Search for the cell housing the specified text and yield its [x, y] center coordinate. 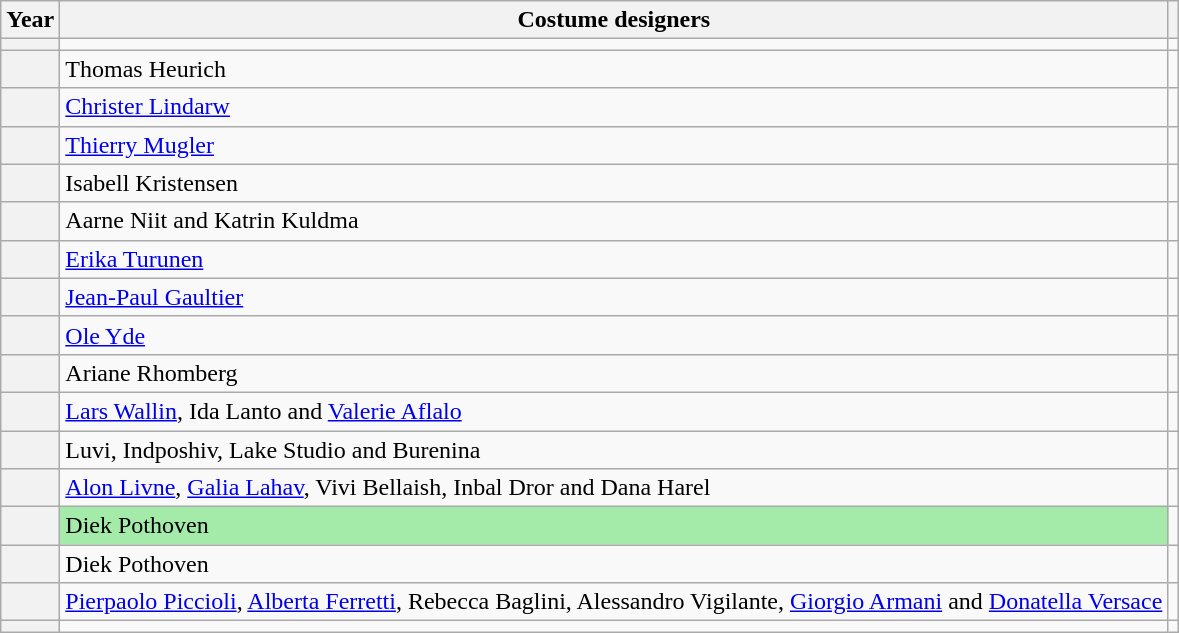
Year [30, 20]
Costume designers [614, 20]
Ole Yde [614, 335]
Isabell Kristensen [614, 183]
Alon Livne, Galia Lahav, Vivi Bellaish, Inbal Dror and Dana Harel [614, 488]
Pierpaolo Piccioli, Alberta Ferretti, Rebecca Baglini, Alessandro Vigilante, Giorgio Armani and Donatella Versace [614, 602]
Erika Turunen [614, 259]
Christer Lindarw [614, 107]
Thomas Heurich [614, 69]
Lars Wallin, Ida Lanto and Valerie Aflalo [614, 411]
Aarne Niit and Katrin Kuldma [614, 221]
Luvi, Indposhiv, Lake Studio and Burenina [614, 449]
Jean-Paul Gaultier [614, 297]
Ariane Rhomberg [614, 373]
Thierry Mugler [614, 145]
